Pinpoint the cell where the given text exists, returning its [X, Y] midpoint coordinate. 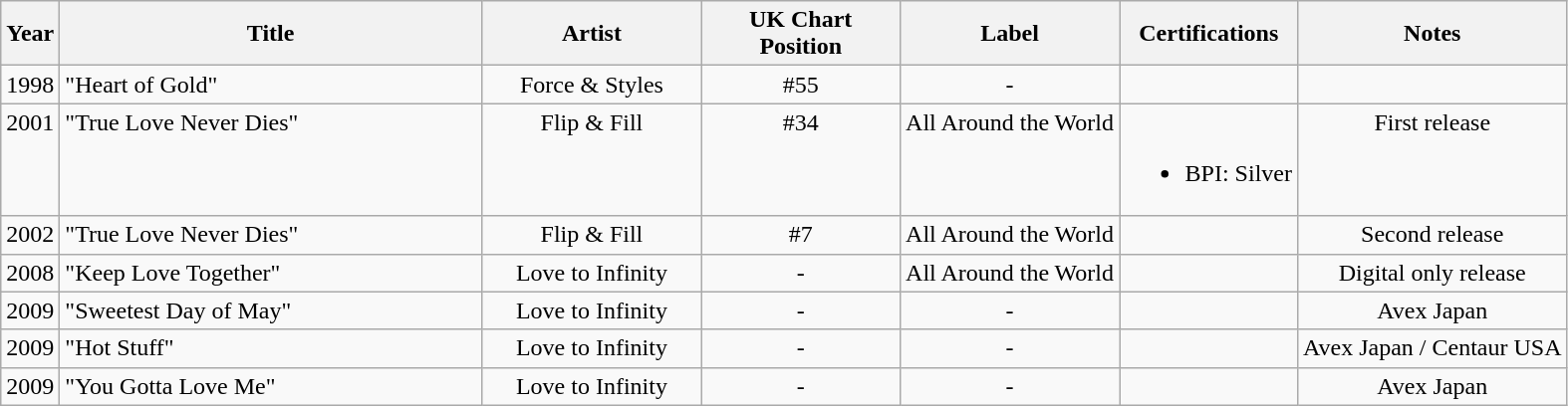
2001 [30, 159]
"Sweetest Day of May" [271, 310]
"You Gotta Love Me" [271, 386]
Avex Japan / Centaur USA [1433, 348]
Label [1010, 34]
Artist [592, 34]
Certifications [1208, 34]
2008 [30, 273]
Title [271, 34]
"Keep Love Together" [271, 273]
Force & Styles [592, 85]
"Hot Stuff" [271, 348]
#7 [801, 235]
1998 [30, 85]
"Heart of Gold" [271, 85]
UK Chart Position [801, 34]
Digital only release [1433, 273]
#34 [801, 159]
BPI: Silver [1208, 159]
#55 [801, 85]
Second release [1433, 235]
2002 [30, 235]
Notes [1433, 34]
First release [1433, 159]
Year [30, 34]
